Search for the cell housing the specified text and yield its [X, Y] center coordinate. 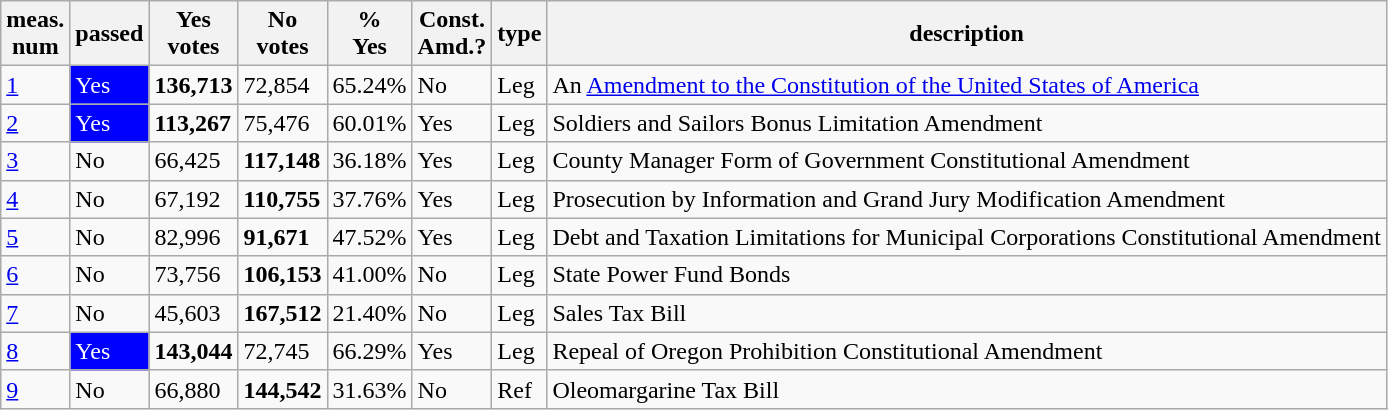
Novotes [282, 34]
Soldiers and Sailors Bonus Limitation Amendment [967, 123]
113,267 [194, 123]
106,153 [282, 275]
21.40% [370, 313]
County Manager Form of Government Constitutional Amendment [967, 161]
60.01% [370, 123]
73,756 [194, 275]
description [967, 34]
72,745 [282, 351]
8 [36, 351]
37.76% [370, 199]
72,854 [282, 85]
2 [36, 123]
66,880 [194, 389]
%Yes [370, 34]
6 [36, 275]
9 [36, 389]
5 [36, 237]
Yesvotes [194, 34]
Oleomargarine Tax Bill [967, 389]
31.63% [370, 389]
41.00% [370, 275]
Repeal of Oregon Prohibition Constitutional Amendment [967, 351]
47.52% [370, 237]
Sales Tax Bill [967, 313]
Ref [520, 389]
Const.Amd.? [452, 34]
State Power Fund Bonds [967, 275]
75,476 [282, 123]
type [520, 34]
3 [36, 161]
143,044 [194, 351]
91,671 [282, 237]
110,755 [282, 199]
Prosecution by Information and Grand Jury Modification Amendment [967, 199]
passed [110, 34]
136,713 [194, 85]
An Amendment to the Constitution of the United States of America [967, 85]
Debt and Taxation Limitations for Municipal Corporations Constitutional Amendment [967, 237]
144,542 [282, 389]
1 [36, 85]
36.18% [370, 161]
7 [36, 313]
67,192 [194, 199]
meas.num [36, 34]
4 [36, 199]
65.24% [370, 85]
66.29% [370, 351]
167,512 [282, 313]
82,996 [194, 237]
117,148 [282, 161]
66,425 [194, 161]
45,603 [194, 313]
